Return the [x, y] coordinate for the center point of the cell that contains the specified text.  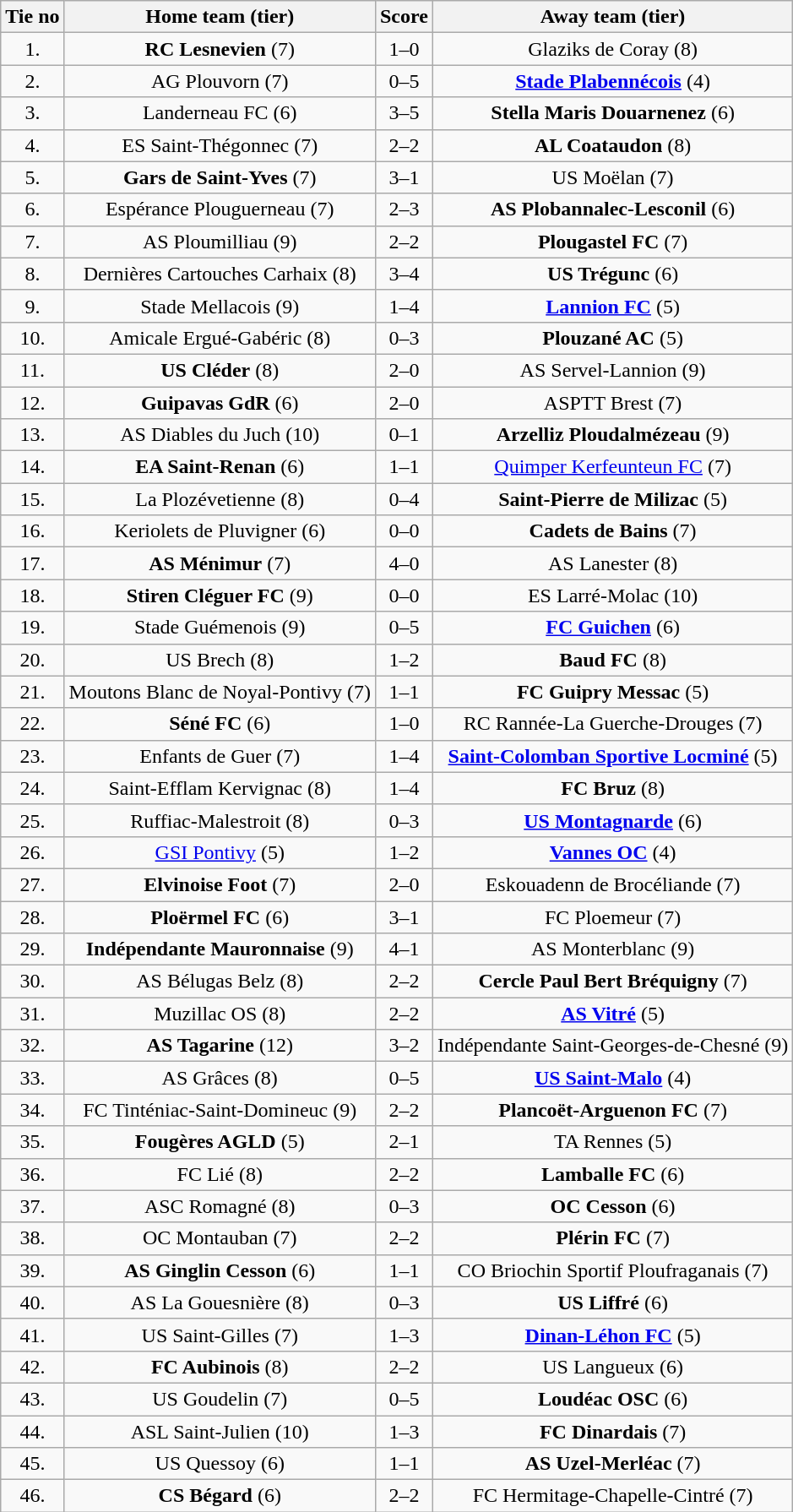
46. [32, 1496]
34. [32, 1110]
7. [32, 242]
Glaziks de Coray (8) [612, 49]
44. [32, 1432]
US Liffré (6) [612, 1303]
Stade Guémenois (9) [220, 628]
Guipavas GdR (6) [220, 403]
10. [32, 338]
Stade Mellacois (9) [220, 306]
Enfants de Guer (7) [220, 756]
FC Hermitage-Chapelle-Cintré (7) [612, 1496]
Baud FC (8) [612, 660]
Stade Plabennécois (4) [612, 81]
AS Lanester (8) [612, 563]
32. [32, 1046]
US Quessoy (6) [220, 1464]
24. [32, 788]
OC Montauban (7) [220, 1238]
28. [32, 916]
2–1 [404, 1142]
8. [32, 274]
40. [32, 1303]
0–1 [404, 435]
Saint-Pierre de Milizac (5) [612, 499]
Score [404, 17]
11. [32, 370]
27. [32, 884]
US Goudelin (7) [220, 1399]
Cadets de Bains (7) [612, 531]
FC Guipry Messac (5) [612, 692]
Plougastel FC (7) [612, 242]
1. [32, 49]
Indépendante Mauronnaise (9) [220, 949]
Dinan-Léhon FC (5) [612, 1335]
US Langueux (6) [612, 1367]
6. [32, 209]
2. [32, 81]
Eskouadenn de Brocéliande (7) [612, 884]
Plouzané AC (5) [612, 338]
Amicale Ergué-Gabéric (8) [220, 338]
29. [32, 949]
Vannes OC (4) [612, 852]
14. [32, 467]
FC Aubinois (8) [220, 1367]
42. [32, 1367]
Elvinoise Foot (7) [220, 884]
AS Vitré (5) [612, 1014]
US Moëlan (7) [612, 177]
CO Briochin Sportif Ploufraganais (7) [612, 1270]
AS Bélugas Belz (8) [220, 982]
Quimper Kerfeunteun FC (7) [612, 467]
US Saint-Gilles (7) [220, 1335]
ES Saint-Thégonnec (7) [220, 145]
Loudéac OSC (6) [612, 1399]
4–1 [404, 949]
US Brech (8) [220, 660]
20. [32, 660]
13. [32, 435]
Gars de Saint-Yves (7) [220, 177]
AS Uzel-Merléac (7) [612, 1464]
4–0 [404, 563]
AS Plobannalec-Lesconil (6) [612, 209]
AS Diables du Juch (10) [220, 435]
AG Plouvorn (7) [220, 81]
Fougères AGLD (5) [220, 1142]
AS Ploumilliau (9) [220, 242]
3–2 [404, 1046]
FC Tinténiac-Saint-Domineuc (9) [220, 1110]
21. [32, 692]
CS Bégard (6) [220, 1496]
Lannion FC (5) [612, 306]
FC Dinardais (7) [612, 1432]
AS Ménimur (7) [220, 563]
AS Grâces (8) [220, 1078]
FC Ploemeur (7) [612, 916]
38. [32, 1238]
FC Bruz (8) [612, 788]
37. [32, 1206]
ASL Saint-Julien (10) [220, 1432]
Indépendante Saint-Georges-de-Chesné (9) [612, 1046]
Séné FC (6) [220, 724]
3–5 [404, 113]
US Saint-Malo (4) [612, 1078]
Ruffiac-Malestroit (8) [220, 820]
Stella Maris Douarnenez (6) [612, 113]
Tie no [32, 17]
AS Servel-Lannion (9) [612, 370]
45. [32, 1464]
19. [32, 628]
41. [32, 1335]
Landerneau FC (6) [220, 113]
Lamballe FC (6) [612, 1174]
AS Ginglin Cesson (6) [220, 1270]
ASC Romagné (8) [220, 1206]
AS Monterblanc (9) [612, 949]
TA Rennes (5) [612, 1142]
35. [32, 1142]
5. [32, 177]
Away team (tier) [612, 17]
2–3 [404, 209]
ASPTT Brest (7) [612, 403]
15. [32, 499]
12. [32, 403]
Plérin FC (7) [612, 1238]
31. [32, 1014]
43. [32, 1399]
Muzillac OS (8) [220, 1014]
La Plozévetienne (8) [220, 499]
AS La Gouesnière (8) [220, 1303]
22. [32, 724]
FC Lié (8) [220, 1174]
39. [32, 1270]
36. [32, 1174]
3–4 [404, 274]
9. [32, 306]
US Trégunc (6) [612, 274]
GSI Pontivy (5) [220, 852]
Dernières Cartouches Carhaix (8) [220, 274]
US Cléder (8) [220, 370]
23. [32, 756]
30. [32, 982]
16. [32, 531]
ES Larré-Molac (10) [612, 596]
17. [32, 563]
26. [32, 852]
Keriolets de Pluvigner (6) [220, 531]
Plancoët-Arguenon FC (7) [612, 1110]
FC Guichen (6) [612, 628]
Ploërmel FC (6) [220, 916]
Espérance Plouguerneau (7) [220, 209]
Arzelliz Ploudalmézeau (9) [612, 435]
18. [32, 596]
Home team (tier) [220, 17]
0–4 [404, 499]
Saint-Efflam Kervignac (8) [220, 788]
Cercle Paul Bert Bréquigny (7) [612, 982]
AS Tagarine (12) [220, 1046]
AL Coataudon (8) [612, 145]
4. [32, 145]
OC Cesson (6) [612, 1206]
33. [32, 1078]
Stiren Cléguer FC (9) [220, 596]
RC Lesnevien (7) [220, 49]
3. [32, 113]
RC Rannée-La Guerche-Drouges (7) [612, 724]
US Montagnarde (6) [612, 820]
25. [32, 820]
Saint-Colomban Sportive Locminé (5) [612, 756]
Moutons Blanc de Noyal-Pontivy (7) [220, 692]
EA Saint-Renan (6) [220, 467]
